Determine the [X, Y] coordinate at the center of the cell enclosing the given text.  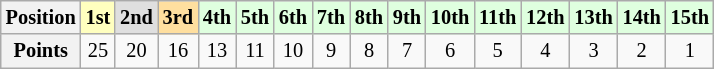
3rd [178, 17]
Position [41, 17]
8th [369, 17]
4 [545, 51]
15th [690, 17]
13 [217, 51]
10th [450, 17]
9 [331, 51]
1st [98, 17]
6th [293, 17]
Points [41, 51]
4th [217, 17]
8 [369, 51]
5 [498, 51]
12th [545, 17]
13th [593, 17]
20 [136, 51]
25 [98, 51]
5th [255, 17]
11th [498, 17]
6 [450, 51]
3 [593, 51]
14th [642, 17]
11 [255, 51]
2nd [136, 17]
7 [407, 51]
2 [642, 51]
16 [178, 51]
7th [331, 17]
1 [690, 51]
10 [293, 51]
9th [407, 17]
